Locate the cell with the specified text and output its [x, y] center coordinate. 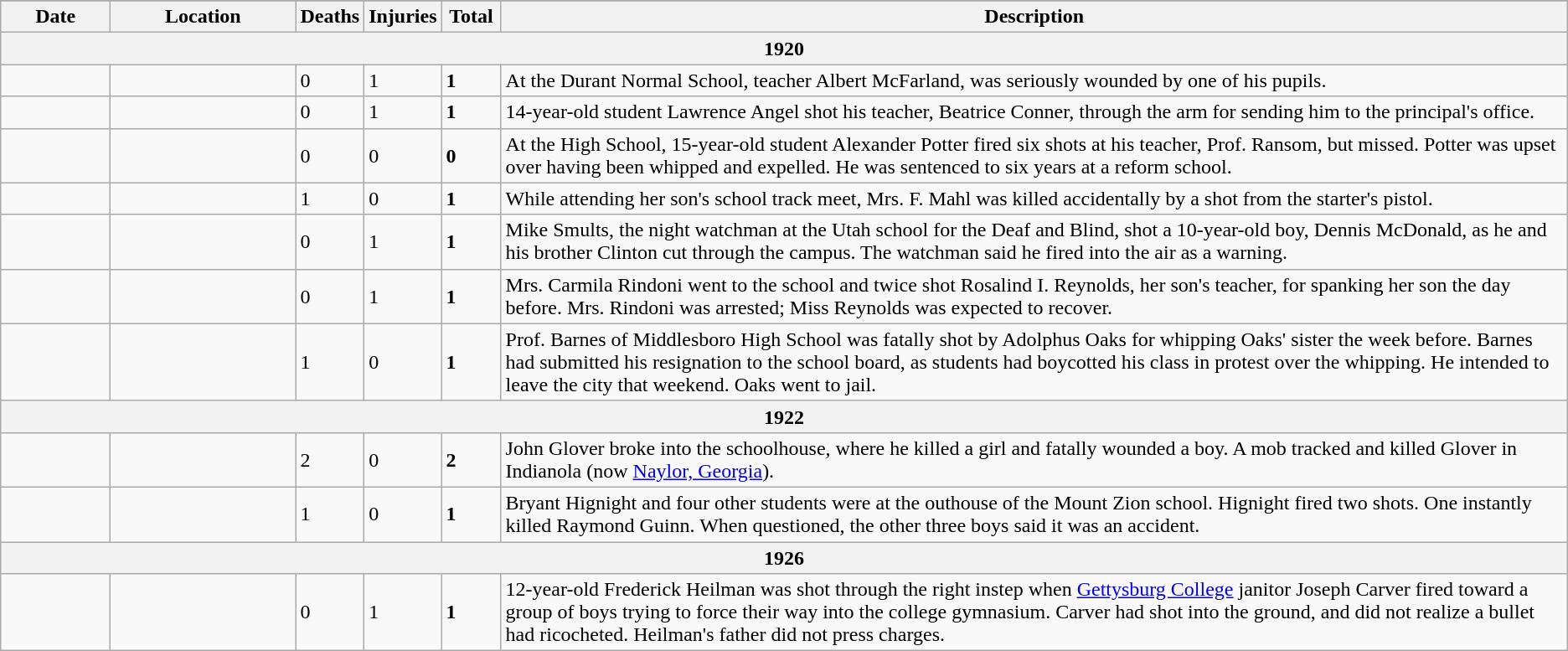
14-year-old student Lawrence Angel shot his teacher, Beatrice Conner, through the arm for sending him to the principal's office. [1034, 112]
Date [55, 17]
At the Durant Normal School, teacher Albert McFarland, was seriously wounded by one of his pupils. [1034, 80]
Deaths [330, 17]
Total [471, 17]
1920 [784, 49]
Location [203, 17]
While attending her son's school track meet, Mrs. F. Mahl was killed accidentally by a shot from the starter's pistol. [1034, 199]
1926 [784, 557]
Description [1034, 17]
Injuries [403, 17]
1922 [784, 416]
